Locate the cell with the specified text and output its [x, y] center coordinate. 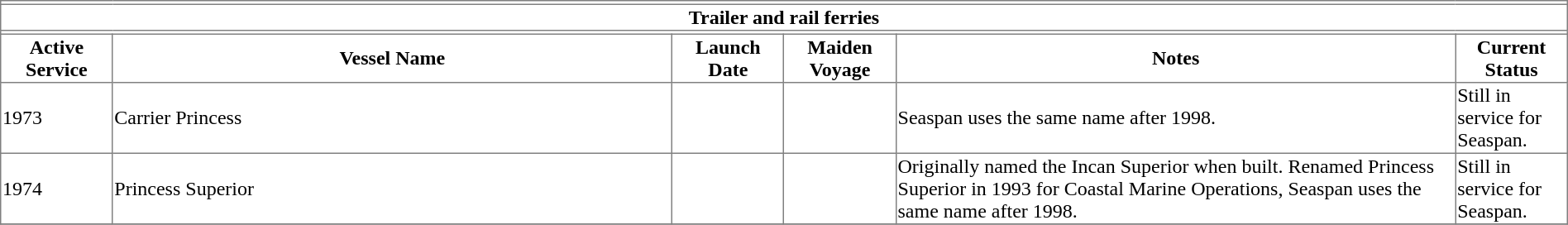
Vessel Name [392, 58]
Maiden Voyage [840, 58]
1973 [56, 118]
Princess Superior [392, 189]
Carrier Princess [392, 118]
Active Service [56, 58]
1974 [56, 189]
Current Status [1512, 58]
Seaspan uses the same name after 1998. [1176, 118]
Trailer and rail ferries [784, 17]
Launch Date [728, 58]
Notes [1176, 58]
